Extract the (x, y) coordinate from the center of the cell holding the provided text.  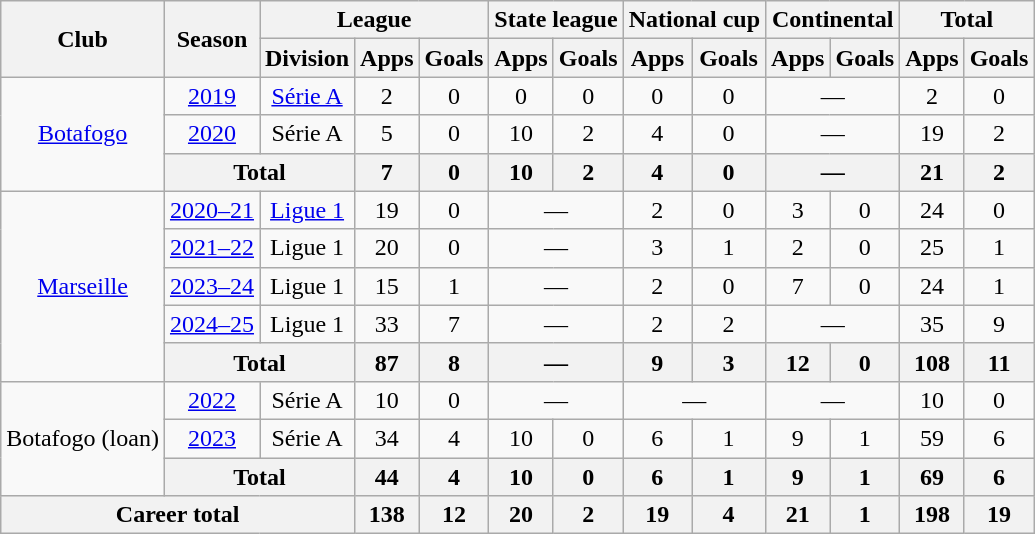
87 (387, 362)
138 (387, 515)
5 (387, 134)
25 (932, 248)
Career total (178, 515)
2020–21 (212, 210)
Season (212, 39)
34 (387, 438)
108 (932, 362)
2020 (212, 134)
League (374, 20)
2023 (212, 438)
Botafogo (loan) (83, 438)
33 (387, 324)
35 (932, 324)
69 (932, 477)
National cup (694, 20)
11 (999, 362)
2024–25 (212, 324)
Club (83, 39)
Division (308, 58)
15 (387, 286)
Botafogo (83, 134)
44 (387, 477)
8 (454, 362)
State league (556, 20)
198 (932, 515)
59 (932, 438)
2021–22 (212, 248)
Continental (833, 20)
Marseille (83, 286)
2023–24 (212, 286)
2022 (212, 400)
2019 (212, 96)
